Search for the cell housing the specified text and yield its [X, Y] center coordinate. 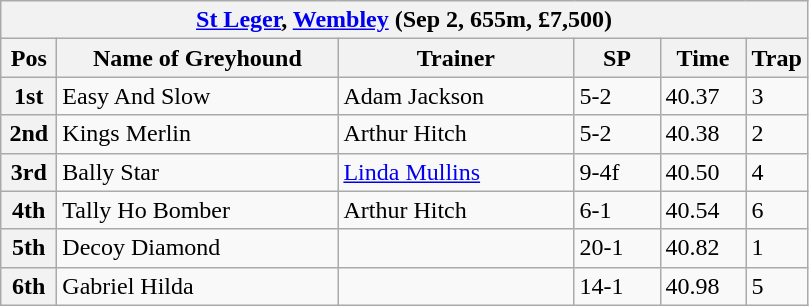
Name of Greyhound [198, 58]
Adam Jackson [456, 96]
6-1 [617, 210]
Pos [29, 58]
4th [29, 210]
5th [29, 248]
40.54 [703, 210]
3rd [29, 172]
1 [776, 248]
Linda Mullins [456, 172]
9-4f [617, 172]
14-1 [617, 286]
40.50 [703, 172]
Trap [776, 58]
Gabriel Hilda [198, 286]
2nd [29, 134]
4 [776, 172]
Time [703, 58]
40.98 [703, 286]
1st [29, 96]
40.82 [703, 248]
6 [776, 210]
SP [617, 58]
Trainer [456, 58]
Kings Merlin [198, 134]
2 [776, 134]
40.38 [703, 134]
20-1 [617, 248]
3 [776, 96]
Bally Star [198, 172]
5 [776, 286]
Easy And Slow [198, 96]
St Leger, Wembley (Sep 2, 655m, £7,500) [404, 20]
Tally Ho Bomber [198, 210]
40.37 [703, 96]
6th [29, 286]
Decoy Diamond [198, 248]
